Scan for the cell matching the given text and deliver its [x, y] coordinate at center. 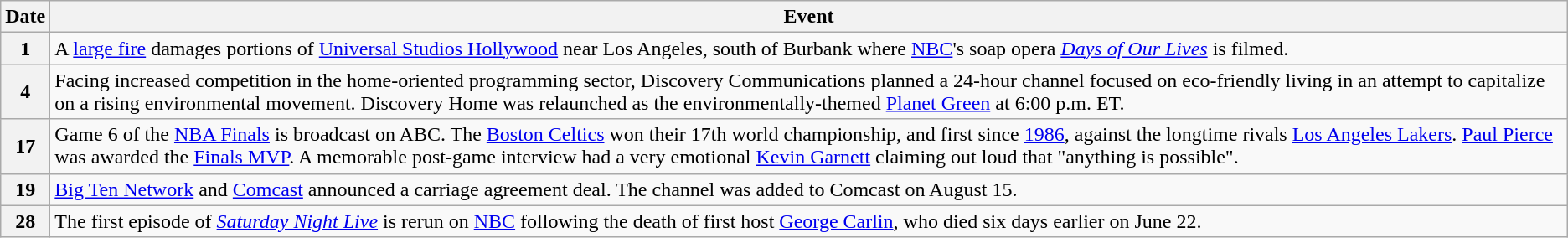
17 [25, 146]
4 [25, 92]
1 [25, 49]
A large fire damages portions of Universal Studios Hollywood near Los Angeles, south of Burbank where NBC's soap opera Days of Our Lives is filmed. [809, 49]
Event [809, 17]
Date [25, 17]
28 [25, 221]
19 [25, 189]
The first episode of Saturday Night Live is rerun on NBC following the death of first host George Carlin, who died six days earlier on June 22. [809, 221]
Big Ten Network and Comcast announced a carriage agreement deal. The channel was added to Comcast on August 15. [809, 189]
